Return [x, y] of the center of cell containing provided text 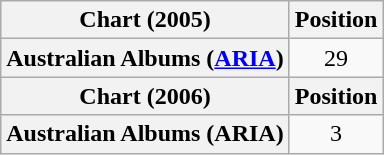
29 [336, 58]
Chart (2006) [145, 96]
Chart (2005) [145, 20]
3 [336, 134]
